Scan for the cell matching the given text and deliver its (X, Y) coordinate at center. 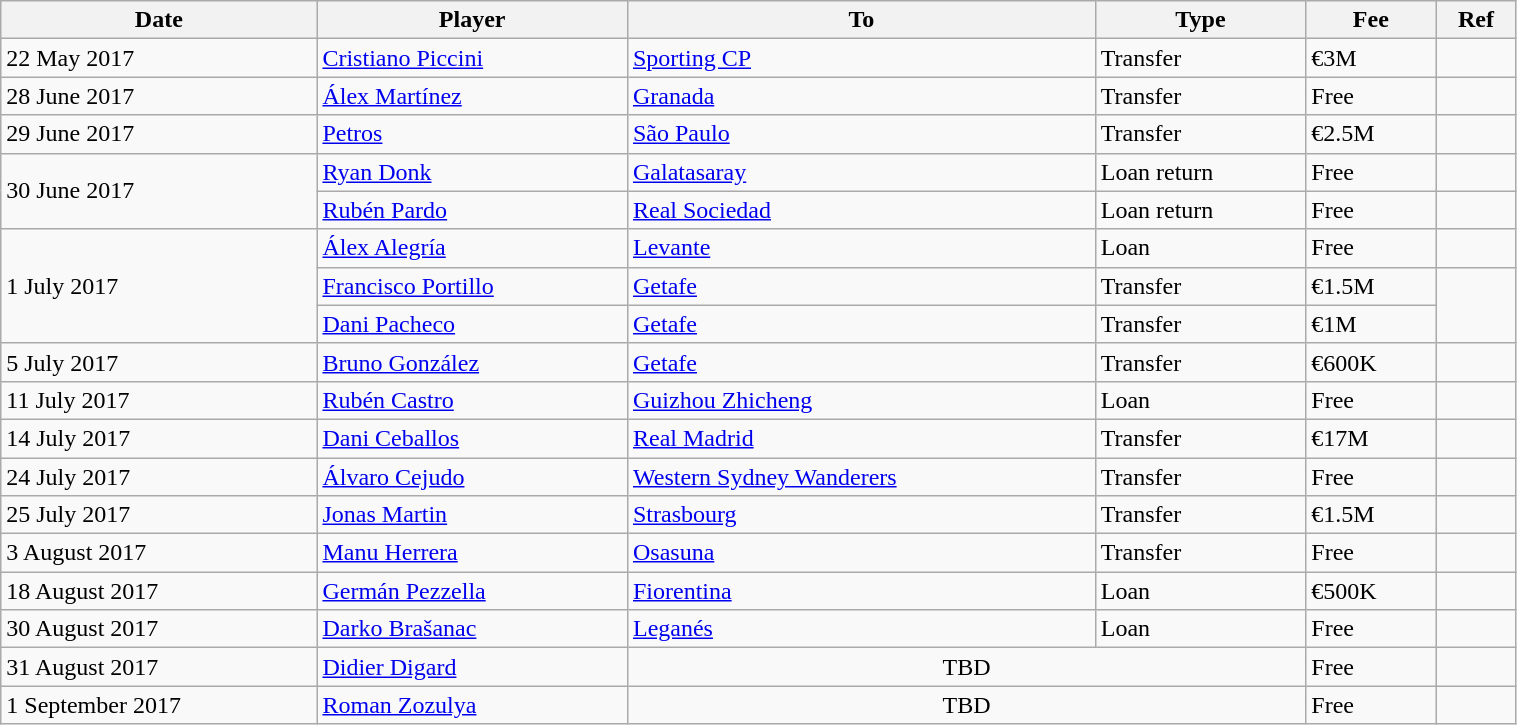
24 July 2017 (159, 477)
€1M (1371, 324)
Granada (861, 96)
Germán Pezzella (472, 591)
14 July 2017 (159, 438)
Dani Pacheco (472, 324)
Fiorentina (861, 591)
Player (472, 20)
Rubén Castro (472, 400)
To (861, 20)
Francisco Portillo (472, 286)
1 July 2017 (159, 286)
€3M (1371, 58)
Strasbourg (861, 515)
Galatasaray (861, 172)
31 August 2017 (159, 667)
Fee (1371, 20)
Dani Ceballos (472, 438)
Guizhou Zhicheng (861, 400)
Bruno González (472, 362)
30 June 2017 (159, 191)
30 August 2017 (159, 629)
Petros (472, 134)
1 September 2017 (159, 705)
Sporting CP (861, 58)
Western Sydney Wanderers (861, 477)
18 August 2017 (159, 591)
29 June 2017 (159, 134)
Manu Herrera (472, 553)
Didier Digard (472, 667)
22 May 2017 (159, 58)
Cristiano Piccini (472, 58)
Real Sociedad (861, 210)
Álex Martínez (472, 96)
Rubén Pardo (472, 210)
Date (159, 20)
Álvaro Cejudo (472, 477)
Real Madrid (861, 438)
São Paulo (861, 134)
5 July 2017 (159, 362)
Levante (861, 248)
Álex Alegría (472, 248)
Osasuna (861, 553)
3 August 2017 (159, 553)
Leganés (861, 629)
€2.5M (1371, 134)
€17M (1371, 438)
Roman Zozulya (472, 705)
€600K (1371, 362)
28 June 2017 (159, 96)
Ref (1476, 20)
Ryan Donk (472, 172)
25 July 2017 (159, 515)
€500K (1371, 591)
Darko Brašanac (472, 629)
Type (1200, 20)
Jonas Martin (472, 515)
11 July 2017 (159, 400)
